Determine the (x, y) coordinate at the center of the cell enclosing the given text.  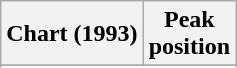
Chart (1993) (72, 34)
Peakposition (189, 34)
